From the cell containing the given text, extract its center point as (X, Y) coordinate. 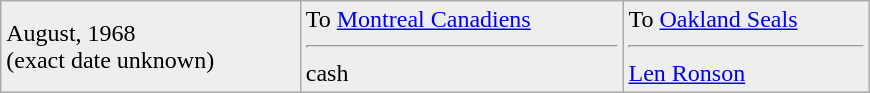
August, 1968(exact date unknown) (150, 47)
To Montreal Canadienscash (462, 47)
To Oakland SealsLen Ronson (746, 47)
